Detect which cell encompasses the target text, then output its [X, Y] center coordinate. 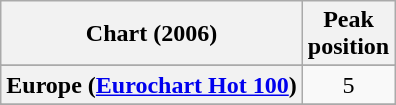
Peakposition [348, 34]
5 [348, 85]
Europe (Eurochart Hot 100) [152, 85]
Chart (2006) [152, 34]
